For the text-containing cell, return its midpoint in (X, Y) coordinate format. 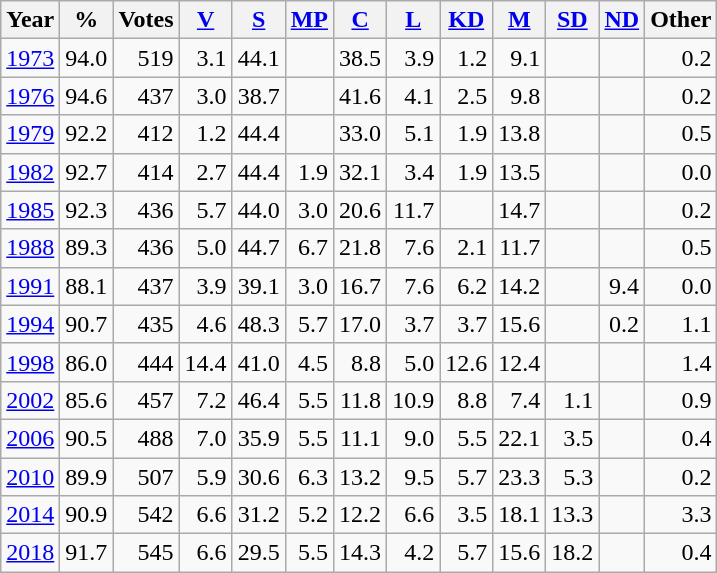
519 (146, 58)
32.1 (360, 172)
12.6 (466, 362)
29.5 (258, 553)
48.3 (258, 324)
10.9 (414, 400)
9.4 (622, 286)
1973 (30, 58)
435 (146, 324)
2.5 (466, 96)
1982 (30, 172)
C (360, 20)
4.6 (206, 324)
7.2 (206, 400)
94.6 (86, 96)
13.8 (520, 134)
41.6 (360, 96)
92.2 (86, 134)
89.9 (86, 477)
90.9 (86, 515)
44.0 (258, 210)
18.2 (572, 553)
5.3 (572, 477)
1979 (30, 134)
V (206, 20)
11.8 (360, 400)
14.3 (360, 553)
2002 (30, 400)
3.4 (414, 172)
SD (572, 20)
4.5 (309, 362)
9.8 (520, 96)
1988 (30, 248)
457 (146, 400)
Votes (146, 20)
22.1 (520, 438)
11.1 (360, 438)
16.7 (360, 286)
Year (30, 20)
14.7 (520, 210)
13.3 (572, 515)
2.1 (466, 248)
S (258, 20)
2018 (30, 553)
2010 (30, 477)
41.0 (258, 362)
1998 (30, 362)
31.2 (258, 515)
35.9 (258, 438)
ND (622, 20)
9.5 (414, 477)
46.4 (258, 400)
3.1 (206, 58)
0.9 (681, 400)
2.7 (206, 172)
94.0 (86, 58)
6.3 (309, 477)
18.1 (520, 515)
12.2 (360, 515)
542 (146, 515)
KD (466, 20)
90.7 (86, 324)
414 (146, 172)
14.2 (520, 286)
7.4 (520, 400)
2014 (30, 515)
4.1 (414, 96)
14.4 (206, 362)
92.3 (86, 210)
13.5 (520, 172)
488 (146, 438)
6.7 (309, 248)
12.4 (520, 362)
3.3 (681, 515)
1976 (30, 96)
MP (309, 20)
39.1 (258, 286)
2006 (30, 438)
30.6 (258, 477)
4.2 (414, 553)
38.5 (360, 58)
1985 (30, 210)
20.6 (360, 210)
% (86, 20)
44.1 (258, 58)
5.9 (206, 477)
507 (146, 477)
1.4 (681, 362)
M (520, 20)
5.1 (414, 134)
9.0 (414, 438)
545 (146, 553)
38.7 (258, 96)
17.0 (360, 324)
33.0 (360, 134)
89.3 (86, 248)
21.8 (360, 248)
1991 (30, 286)
86.0 (86, 362)
85.6 (86, 400)
44.7 (258, 248)
L (414, 20)
1994 (30, 324)
23.3 (520, 477)
9.1 (520, 58)
13.2 (360, 477)
412 (146, 134)
91.7 (86, 553)
92.7 (86, 172)
444 (146, 362)
88.1 (86, 286)
90.5 (86, 438)
5.2 (309, 515)
Other (681, 20)
7.0 (206, 438)
6.2 (466, 286)
